For the text-containing cell, return its midpoint in [X, Y] coordinate format. 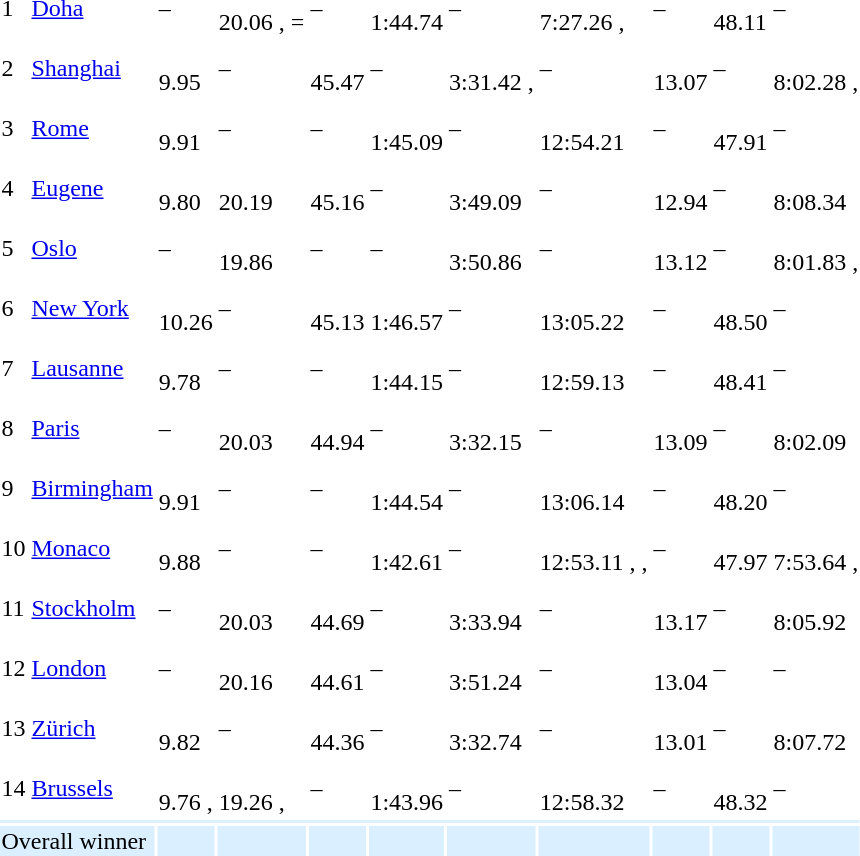
8 [14, 428]
48.41 [740, 368]
7:53.64 , [816, 548]
13.09 [680, 428]
Lausanne [92, 368]
3:33.94 [492, 608]
Brussels [92, 788]
6 [14, 308]
9.88 [186, 548]
48.32 [740, 788]
13 [14, 728]
1:46.57 [407, 308]
Stockholm [92, 608]
11 [14, 608]
Shanghai [92, 68]
5 [14, 248]
Overall winner [77, 841]
3 [14, 128]
Paris [92, 428]
7 [14, 368]
3:32.15 [492, 428]
44.69 [338, 608]
8:08.34 [816, 188]
20.16 [262, 668]
1:42.61 [407, 548]
20.19 [262, 188]
9.80 [186, 188]
3:51.24 [492, 668]
12.94 [680, 188]
13.07 [680, 68]
13.17 [680, 608]
1:44.15 [407, 368]
12:59.13 [594, 368]
Birmingham [92, 488]
12:53.11 , , [594, 548]
3:32.74 [492, 728]
2 [14, 68]
19.86 [262, 248]
47.91 [740, 128]
12:58.32 [594, 788]
8:01.83 , [816, 248]
9.82 [186, 728]
Oslo [92, 248]
9.95 [186, 68]
1:44.54 [407, 488]
8:02.28 , [816, 68]
45.16 [338, 188]
Eugene [92, 188]
48.20 [740, 488]
10.26 [186, 308]
1:43.96 [407, 788]
Zürich [92, 728]
3:49.09 [492, 188]
8:05.92 [816, 608]
13.04 [680, 668]
8:07.72 [816, 728]
Monaco [92, 548]
44.36 [338, 728]
1:45.09 [407, 128]
48.50 [740, 308]
45.47 [338, 68]
9.78 [186, 368]
13:05.22 [594, 308]
8:02.09 [816, 428]
13.12 [680, 248]
45.13 [338, 308]
47.97 [740, 548]
3:50.86 [492, 248]
13:06.14 [594, 488]
4 [14, 188]
3:31.42 , [492, 68]
10 [14, 548]
9.76 , [186, 788]
Rome [92, 128]
13.01 [680, 728]
19.26 , [262, 788]
44.61 [338, 668]
New York [92, 308]
12 [14, 668]
London [92, 668]
9 [14, 488]
44.94 [338, 428]
12:54.21 [594, 128]
14 [14, 788]
